From the cell containing the given text, extract its center point as (X, Y) coordinate. 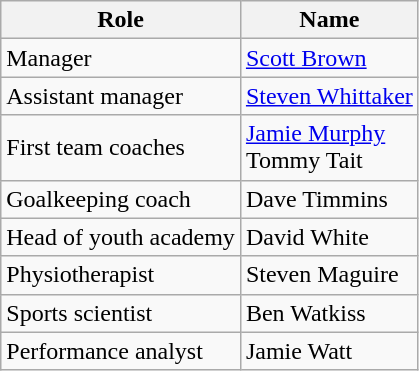
First team coaches (121, 148)
Performance analyst (121, 351)
Manager (121, 58)
David White (329, 237)
Scott Brown (329, 58)
Sports scientist (121, 313)
Name (329, 20)
Dave Timmins (329, 199)
Assistant manager (121, 96)
Jamie Watt (329, 351)
Steven Maguire (329, 275)
Head of youth academy (121, 237)
Ben Watkiss (329, 313)
Physiotherapist (121, 275)
Role (121, 20)
Jamie MurphyTommy Tait (329, 148)
Goalkeeping coach (121, 199)
Steven Whittaker (329, 96)
